Identify which cell holds the provided text, then report its [x, y] central coordinate. 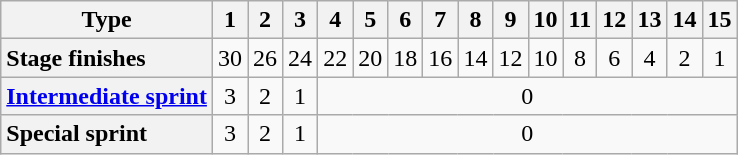
Stage finishes [107, 58]
Intermediate sprint [107, 96]
Type [107, 20]
26 [266, 58]
15 [720, 20]
13 [650, 20]
30 [230, 58]
16 [440, 58]
11 [580, 20]
20 [370, 58]
24 [300, 58]
9 [510, 20]
5 [370, 20]
Special sprint [107, 134]
18 [406, 58]
7 [440, 20]
22 [336, 58]
